Identify which cell holds the provided text, then report its (x, y) central coordinate. 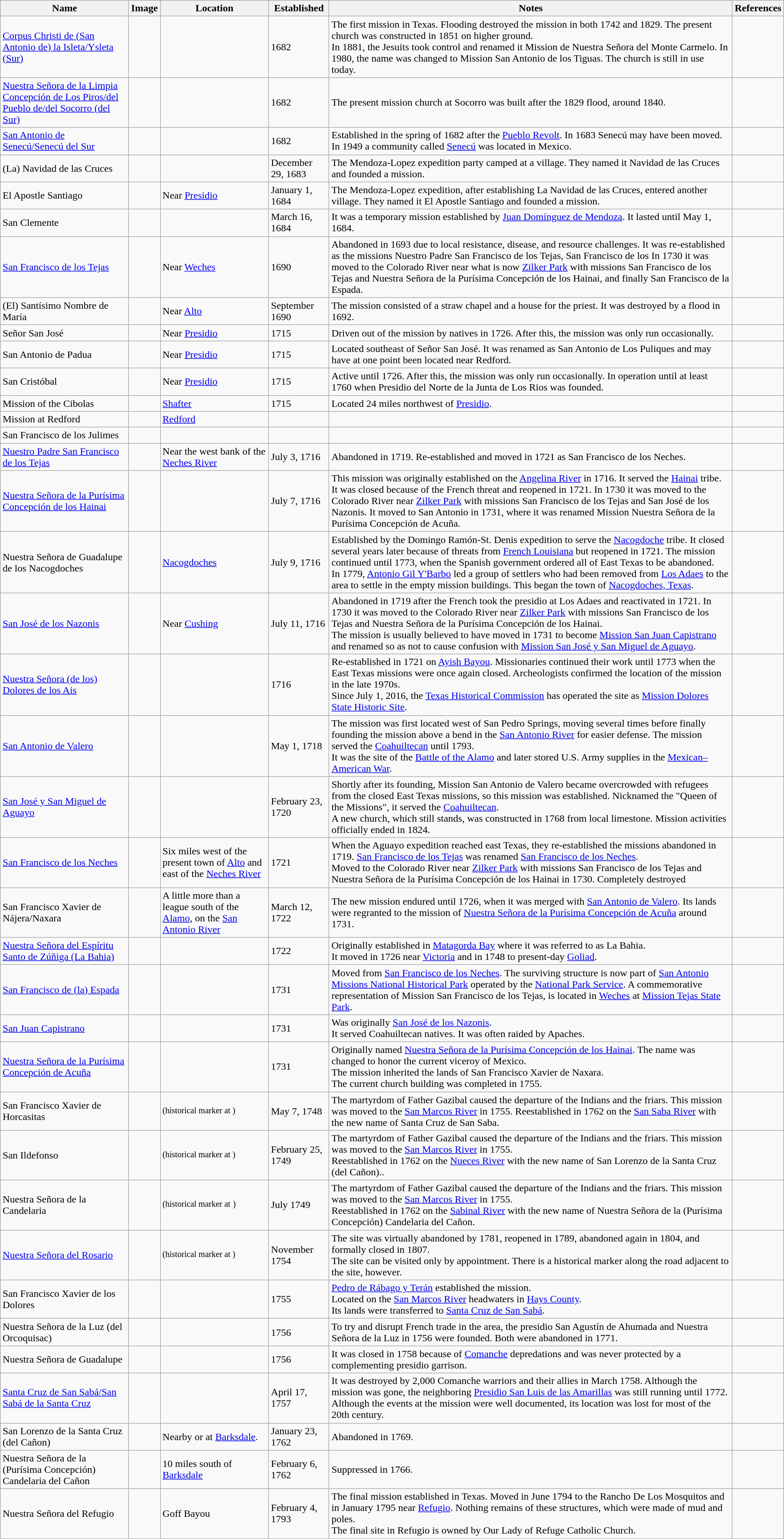
Mission at Redford (64, 419)
Near Alto (214, 311)
Abandoned in 1719. Re-established and moved in 1721 as San Francisco de los Neches. (531, 457)
San Cristóbal (64, 381)
February 6, 1762 (299, 1469)
Abandoned in 1769. (531, 1436)
December 29, 1683 (299, 168)
References (758, 8)
May 1, 1718 (299, 746)
January 1, 1684 (299, 195)
San Juan Capistrano (64, 1028)
San Francisco de los Julimes (64, 435)
San Clemente (64, 223)
El Apostle Santiago (64, 195)
Santa Cruz de San Sabá/San Sabá de la Santa Cruz (64, 1398)
Nuestra Señora de la Purísima Concepción de los Hainai (64, 501)
Near Weches (214, 267)
Nuestra Señora (de los) Dolores de los Ais (64, 685)
Nuestra Señora de Guadalupe de los Nacogdoches (64, 562)
Nuestra Señora del Rosario (64, 1255)
San Francisco de los Tejas (64, 267)
The mission consisted of a straw chapel and a house for the priest. It was destroyed by a flood in 1692. (531, 311)
Corpus Christi de (San Antonio de) la Isleta/Ysleta (Sur) (64, 47)
Nuestra Señora del Refugio (64, 1513)
San José de los Nazonis (64, 623)
February 4, 1793 (299, 1513)
February 25, 1749 (299, 1156)
San Ildefonso (64, 1156)
1716 (299, 685)
Located 24 miles northwest of Presidio. (531, 404)
Mission of the Cibolas (64, 404)
San Francisco Xavier de Nájera/Naxara (64, 913)
Notes (531, 8)
Nuestra Señora del Espíritu Santo de Zúñiga (La Bahia) (64, 951)
Suppressed in 1766. (531, 1469)
A little more than a league south of the Alamo, on the San Antonio River (214, 913)
Near Cushing (214, 623)
It was a temporary mission established by Juan Domínguez de Mendoza. It lasted until May 1, 1684. (531, 223)
July 11, 1716 (299, 623)
Name (64, 8)
Nacogdoches (214, 562)
Shafter (214, 404)
Nuestra Señora de la Luz (del Orcoquisac) (64, 1332)
(La) Navidad de las Cruces (64, 168)
Nuestra Señora de la Candelaria (64, 1205)
Image (144, 8)
San Antonio de Valero (64, 746)
Nuestra Señora de la Purísima Concepción de Acuña (64, 1067)
November 1754 (299, 1255)
San Antonio de Padua (64, 354)
Nuestra Señora de Guadalupe (64, 1359)
February 23, 1720 (299, 807)
Location (214, 8)
San Francisco Xavier de Horcasitas (64, 1111)
The Mendoza-Lopez expedition party camped at a village. They named it Navidad de las Cruces and founded a mission. (531, 168)
San Antonio de Senecú/Senecú del Sur (64, 141)
Six miles west of the present town of Alto and east of the Neches River (214, 862)
1690 (299, 267)
1755 (299, 1299)
Originally established in Matagorda Bay where it was referred to as La Bahia.It moved in 1726 near Victoria and in 1748 to present-day Goliad. (531, 951)
April 17, 1757 (299, 1398)
San Francisco Xavier de los Dolores (64, 1299)
May 7, 1748 (299, 1111)
San José y San Miguel de Aguayo (64, 807)
Was originally San José de los Nazonis.It served Coahuiltecan natives. It was often raided by Apaches. (531, 1028)
1722 (299, 951)
The present mission church at Socorro was built after the 1829 flood, around 1840. (531, 102)
March 12, 1722 (299, 913)
It was closed in 1758 because of Comanche depredations and was never protected by a complementing presidio garrison. (531, 1359)
Located southeast of Señor San José. It was renamed as San Antonio de Los Puliques and may have at one point been located near Redford. (531, 354)
January 23, 1762 (299, 1436)
September 1690 (299, 311)
July 9, 1716 (299, 562)
July 3, 1716 (299, 457)
San Lorenzo de la Santa Cruz (del Cañon) (64, 1436)
(El) Santísimo Nombre de María (64, 311)
March 16, 1684 (299, 223)
Near the west bank of the Neches River (214, 457)
Driven out of the mission by natives in 1726. After this, the mission was only run occasionally. (531, 333)
Nuestra Señora de la Limpia Concepción de Los Piros/del Pueblo de/del Socorro (del Sur) (64, 102)
Señor San José (64, 333)
July 7, 1716 (299, 501)
San Francisco de los Neches (64, 862)
Nuestro Padre San Francisco de los Tejas (64, 457)
Nuestra Señora de la (Purísima Concepción) Candelaria del Cañon (64, 1469)
Goff Bayou (214, 1513)
Redford (214, 419)
San Francisco de (la) Espada (64, 990)
Established (299, 8)
Nearby or at Barksdale. (214, 1436)
1721 (299, 862)
10 miles south of Barksdale (214, 1469)
July 1749 (299, 1205)
